Scan for the cell matching the given text and deliver its [x, y] coordinate at center. 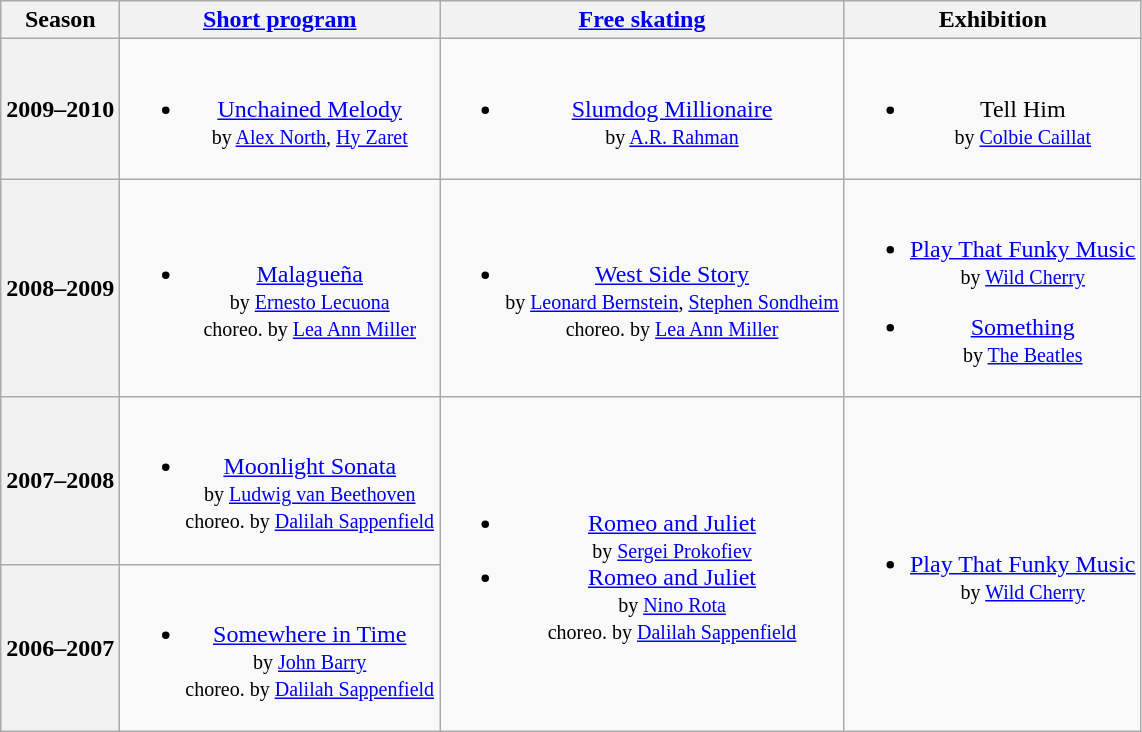
Malagueña by Ernesto Lecuona choreo. by Lea Ann Miller [280, 288]
Romeo and Juliet by Sergei Prokofiev Romeo and Juliet by Nino Rota choreo. by Dalilah Sappenfield [642, 564]
2006–2007 [60, 648]
2007–2008 [60, 480]
Short program [280, 20]
Unchained Melody by Alex North, Hy Zaret [280, 109]
Season [60, 20]
West Side Story by Leonard Bernstein, Stephen Sondheim choreo. by Lea Ann Miller [642, 288]
2009–2010 [60, 109]
Tell Him by Colbie Caillat [992, 109]
Play That Funky Music by Wild Cherry Something by The Beatles [992, 288]
2008–2009 [60, 288]
Play That Funky Music by Wild Cherry [992, 564]
Slumdog Millionaire by A.R. Rahman [642, 109]
Somewhere in Time by John Barry choreo. by Dalilah Sappenfield [280, 648]
Exhibition [992, 20]
Moonlight Sonata by Ludwig van Beethoven choreo. by Dalilah Sappenfield [280, 480]
Free skating [642, 20]
